Find where the given text appears and provide that cell's center as (X, Y) coordinate. 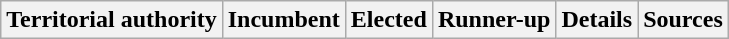
Sources (684, 20)
Runner-up (494, 20)
Details (597, 20)
Incumbent (284, 20)
Elected (388, 20)
Territorial authority (112, 20)
